Determine the [X, Y] coordinate at the center of the cell enclosing the given text.  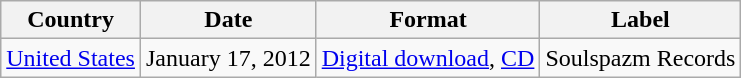
Label [640, 20]
January 17, 2012 [228, 58]
Digital download, CD [428, 58]
Format [428, 20]
Date [228, 20]
United States [71, 58]
Soulspazm Records [640, 58]
Country [71, 20]
